Search for the cell housing the specified text and yield its [x, y] center coordinate. 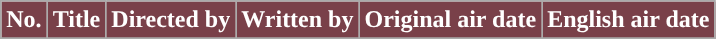
Directed by [171, 20]
English air date [628, 20]
Title [76, 20]
Written by [298, 20]
No. [24, 20]
Original air date [450, 20]
